For the text-containing cell, return its midpoint in [X, Y] coordinate format. 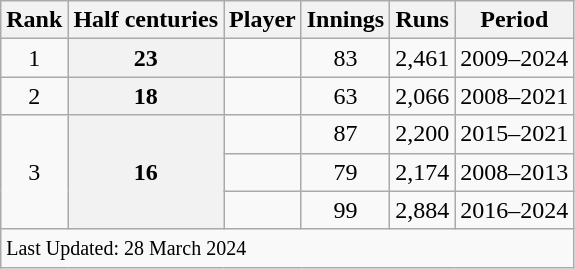
87 [345, 134]
Player [263, 20]
2,884 [422, 210]
Last Updated: 28 March 2024 [288, 248]
2008–2013 [514, 172]
63 [345, 96]
16 [146, 172]
2008–2021 [514, 96]
1 [34, 58]
83 [345, 58]
79 [345, 172]
99 [345, 210]
2016–2024 [514, 210]
2015–2021 [514, 134]
Period [514, 20]
2,174 [422, 172]
2,461 [422, 58]
3 [34, 172]
2,200 [422, 134]
Runs [422, 20]
Half centuries [146, 20]
Rank [34, 20]
2 [34, 96]
23 [146, 58]
Innings [345, 20]
2,066 [422, 96]
18 [146, 96]
2009–2024 [514, 58]
